Provide the [X, Y] coordinate of the cell's center where the given text is located.  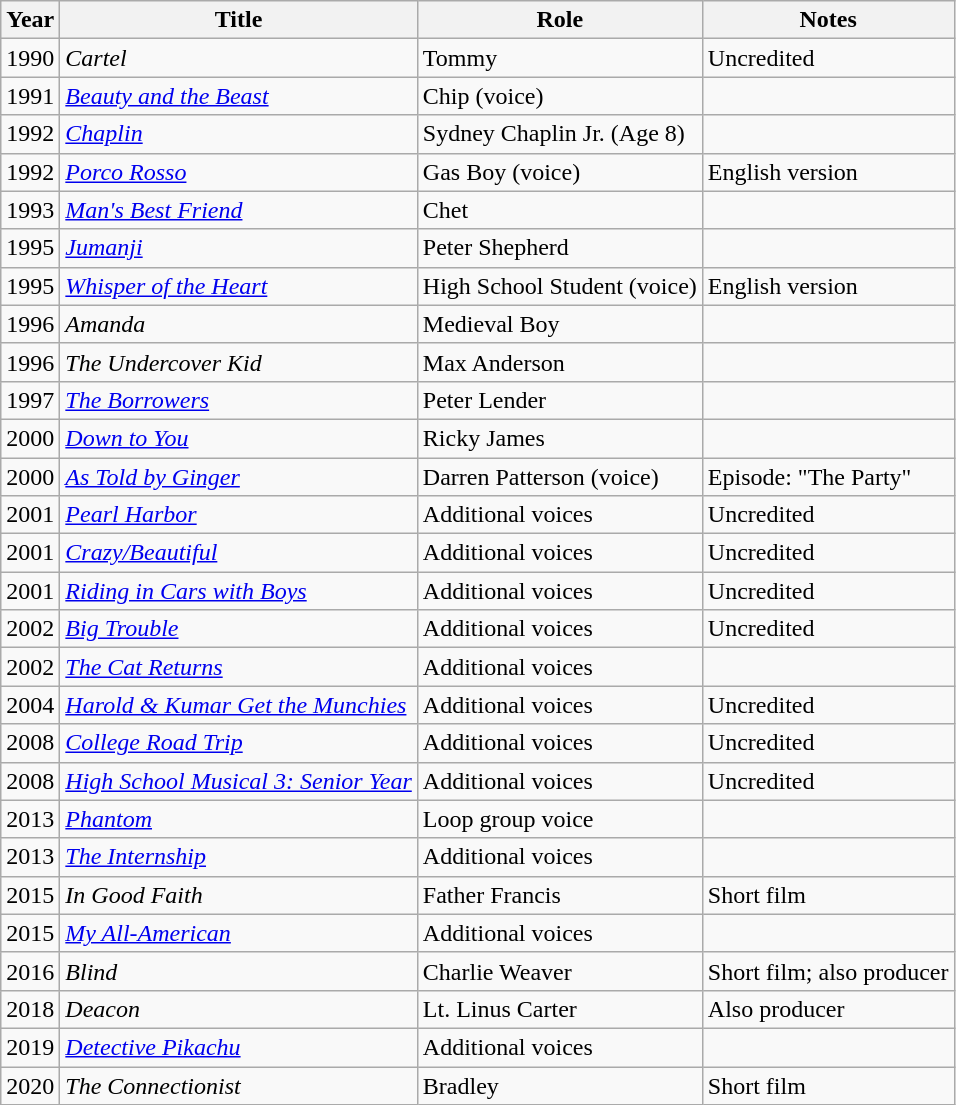
Down to You [238, 438]
The Internship [238, 857]
Crazy/Beautiful [238, 553]
1991 [30, 96]
Medieval Boy [560, 324]
Notes [828, 20]
Sydney Chaplin Jr. (Age 8) [560, 134]
My All-American [238, 933]
Year [30, 20]
Jumanji [238, 248]
Detective Pikachu [238, 1047]
Father Francis [560, 895]
Chip (voice) [560, 96]
Pearl Harbor [238, 515]
Harold & Kumar Get the Munchies [238, 705]
Role [560, 20]
Max Anderson [560, 362]
Bradley [560, 1085]
Man's Best Friend [238, 210]
Phantom [238, 819]
2019 [30, 1047]
The Undercover Kid [238, 362]
Deacon [238, 1009]
College Road Trip [238, 743]
Short film; also producer [828, 971]
Title [238, 20]
Ricky James [560, 438]
Darren Patterson (voice) [560, 477]
1990 [30, 58]
Riding in Cars with Boys [238, 591]
As Told by Ginger [238, 477]
Cartel [238, 58]
2020 [30, 1085]
Porco Rosso [238, 172]
Lt. Linus Carter [560, 1009]
High School Musical 3: Senior Year [238, 781]
In Good Faith [238, 895]
Peter Shepherd [560, 248]
2018 [30, 1009]
Big Trouble [238, 629]
High School Student (voice) [560, 286]
Chaplin [238, 134]
Also producer [828, 1009]
The Cat Returns [238, 667]
2004 [30, 705]
Charlie Weaver [560, 971]
Amanda [238, 324]
2016 [30, 971]
Beauty and the Beast [238, 96]
Gas Boy (voice) [560, 172]
Blind [238, 971]
1993 [30, 210]
Tommy [560, 58]
The Connectionist [238, 1085]
1997 [30, 400]
Peter Lender [560, 400]
The Borrowers [238, 400]
Whisper of the Heart [238, 286]
Loop group voice [560, 819]
Episode: "The Party" [828, 477]
Chet [560, 210]
